Detect which cell encompasses the target text, then output its [X, Y] center coordinate. 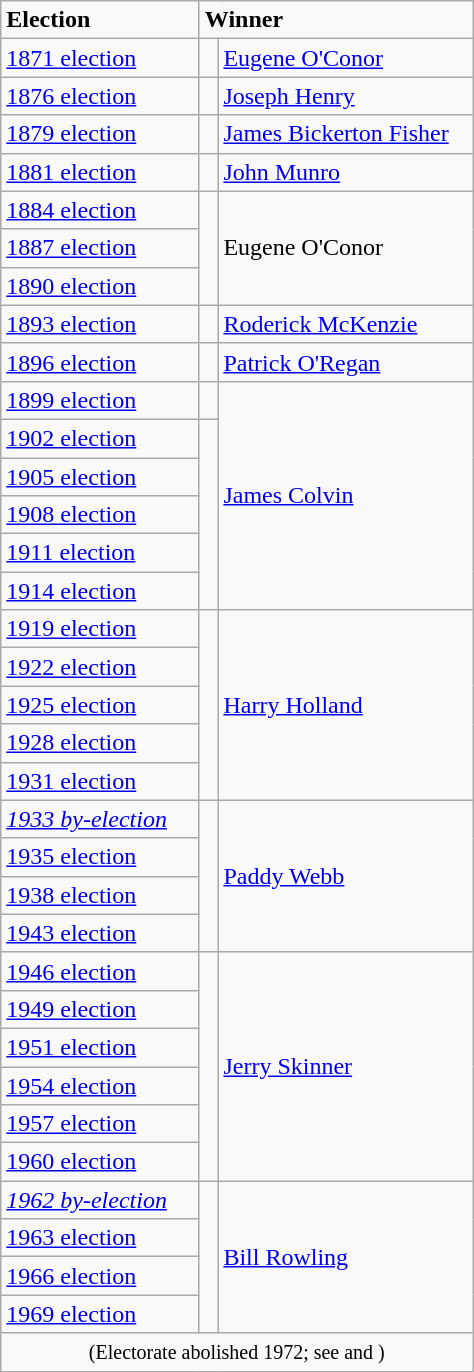
1905 election [100, 477]
1954 election [100, 1085]
1876 election [100, 96]
1951 election [100, 1047]
1931 election [100, 781]
1896 election [100, 362]
1943 election [100, 933]
1928 election [100, 743]
1902 election [100, 438]
Bill Rowling [346, 1257]
1966 election [100, 1276]
Joseph Henry [346, 96]
1890 election [100, 286]
John Munro [346, 172]
1919 election [100, 629]
1949 election [100, 1009]
1881 election [100, 172]
1946 election [100, 971]
1962 by-election [100, 1200]
Roderick McKenzie [346, 324]
1899 election [100, 400]
James Bickerton Fisher [346, 134]
1871 election [100, 58]
1925 election [100, 705]
1963 election [100, 1238]
1914 election [100, 591]
1879 election [100, 134]
Paddy Webb [346, 876]
1908 election [100, 515]
1884 election [100, 210]
1960 election [100, 1162]
James Colvin [346, 495]
1911 election [100, 553]
(Electorate abolished 1972; see and ) [237, 1352]
Winner [336, 20]
Patrick O'Regan [346, 362]
1935 election [100, 857]
Harry Holland [346, 705]
1957 election [100, 1124]
1893 election [100, 324]
Jerry Skinner [346, 1066]
1969 election [100, 1314]
1922 election [100, 667]
1887 election [100, 248]
Election [100, 20]
1938 election [100, 895]
1933 by-election [100, 819]
